Extract the [x, y] coordinate from the center of the cell holding the provided text.  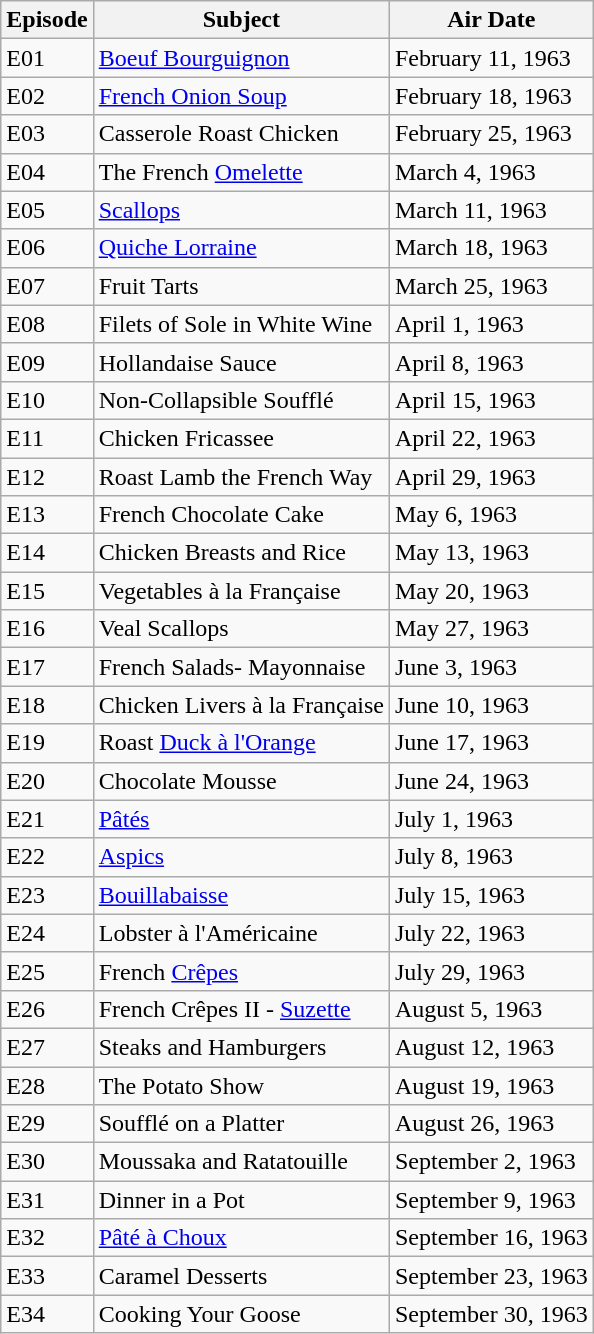
E34 [47, 1314]
July 22, 1963 [491, 933]
E05 [47, 210]
E32 [47, 1238]
Roast Lamb the French Way [241, 477]
April 29, 1963 [491, 477]
E24 [47, 933]
Pâté à Choux [241, 1238]
Chicken Breasts and Rice [241, 553]
September 2, 1963 [491, 1162]
May 6, 1963 [491, 515]
May 20, 1963 [491, 591]
E27 [47, 1047]
September 16, 1963 [491, 1238]
E11 [47, 438]
E04 [47, 172]
August 26, 1963 [491, 1124]
E01 [47, 58]
E08 [47, 324]
February 18, 1963 [491, 96]
E18 [47, 705]
E31 [47, 1200]
E33 [47, 1276]
Scallops [241, 210]
Lobster à l'Américaine [241, 933]
Episode [47, 20]
E22 [47, 857]
September 30, 1963 [491, 1314]
E07 [47, 286]
September 9, 1963 [491, 1200]
E10 [47, 400]
Veal Scallops [241, 629]
July 8, 1963 [491, 857]
February 11, 1963 [491, 58]
E19 [47, 743]
Caramel Desserts [241, 1276]
Fruit Tarts [241, 286]
March 25, 1963 [491, 286]
Filets of Sole in White Wine [241, 324]
E23 [47, 895]
French Salads- Mayonnaise [241, 667]
February 25, 1963 [491, 134]
E13 [47, 515]
July 15, 1963 [491, 895]
E14 [47, 553]
E12 [47, 477]
French Chocolate Cake [241, 515]
E30 [47, 1162]
E16 [47, 629]
August 12, 1963 [491, 1047]
Chocolate Mousse [241, 781]
March 18, 1963 [491, 248]
Vegetables à la Française [241, 591]
September 23, 1963 [491, 1276]
April 8, 1963 [491, 362]
June 17, 1963 [491, 743]
March 11, 1963 [491, 210]
Chicken Fricassee [241, 438]
June 24, 1963 [491, 781]
May 27, 1963 [491, 629]
E25 [47, 971]
April 22, 1963 [491, 438]
E02 [47, 96]
April 1, 1963 [491, 324]
June 10, 1963 [491, 705]
July 29, 1963 [491, 971]
E21 [47, 819]
Bouillabaisse [241, 895]
French Crêpes II - Suzette [241, 1009]
The French Omelette [241, 172]
June 3, 1963 [491, 667]
French Onion Soup [241, 96]
Subject [241, 20]
E28 [47, 1085]
Hollandaise Sauce [241, 362]
Soufflé on a Platter [241, 1124]
August 5, 1963 [491, 1009]
E17 [47, 667]
Dinner in a Pot [241, 1200]
Quiche Lorraine [241, 248]
E09 [47, 362]
Roast Duck à l'Orange [241, 743]
May 13, 1963 [491, 553]
Air Date [491, 20]
E20 [47, 781]
E26 [47, 1009]
March 4, 1963 [491, 172]
August 19, 1963 [491, 1085]
The Potato Show [241, 1085]
E29 [47, 1124]
E03 [47, 134]
E06 [47, 248]
Aspics [241, 857]
Moussaka and Ratatouille [241, 1162]
July 1, 1963 [491, 819]
April 15, 1963 [491, 400]
Non-Collapsible Soufflé [241, 400]
Casserole Roast Chicken [241, 134]
Pâtés [241, 819]
E15 [47, 591]
Chicken Livers à la Française [241, 705]
Boeuf Bourguignon [241, 58]
Steaks and Hamburgers [241, 1047]
French Crêpes [241, 971]
Cooking Your Goose [241, 1314]
